Determine the [x, y] coordinate at the center of the cell enclosing the given text.  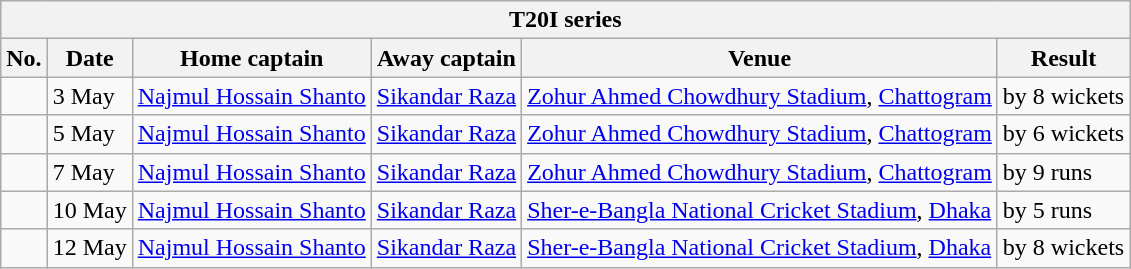
Date [90, 58]
No. [24, 58]
T20I series [566, 20]
Venue [760, 58]
12 May [90, 248]
5 May [90, 134]
Home captain [252, 58]
10 May [90, 210]
Away captain [446, 58]
by 6 wickets [1063, 134]
7 May [90, 172]
by 9 runs [1063, 172]
3 May [90, 96]
by 5 runs [1063, 210]
Result [1063, 58]
